Find where the given text appears and provide that cell's center as [X, Y] coordinate. 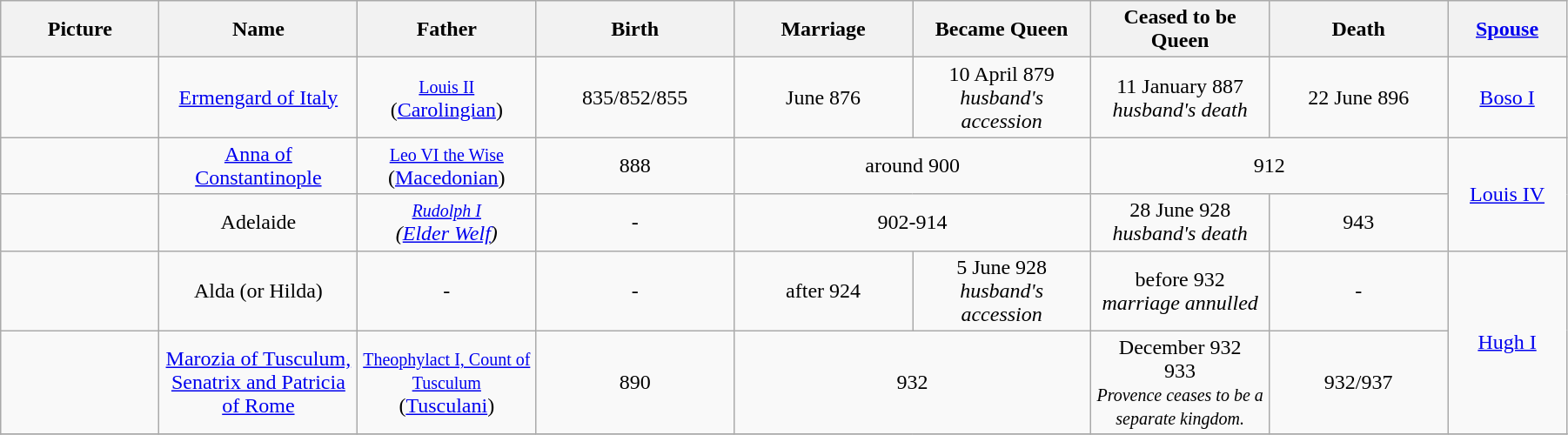
December 932933 Provence ceases to be a separate kingdom. [1180, 383]
Louis II(Carolingian) [447, 97]
943 [1359, 223]
Hugh I [1507, 343]
June 876 [823, 97]
902-914 [913, 223]
Louis IV [1507, 194]
Alda (or Hilda) [258, 291]
11 January 887husband's death [1180, 97]
835/852/855 [635, 97]
after 924 [823, 291]
around 900 [913, 165]
Name [258, 30]
Leo VI the Wise(Macedonian) [447, 165]
Spouse [1507, 30]
22 June 896 [1359, 97]
before 932marriage annulled [1180, 291]
Marozia of Tusculum, Senatrix and Patricia of Rome [258, 383]
Anna of Constantinople [258, 165]
Marriage [823, 30]
Boso I [1507, 97]
Rudolph I(Elder Welf) [447, 223]
912 [1270, 165]
Picture [80, 30]
Death [1359, 30]
Father [447, 30]
932/937 [1359, 383]
Adelaide [258, 223]
888 [635, 165]
28 June 928husband's death [1180, 223]
Became Queen [1002, 30]
932 [913, 383]
Ceased to be Queen [1180, 30]
Birth [635, 30]
5 June 928husband's accession [1002, 291]
10 April 879husband's accession [1002, 97]
Theophylact I, Count of Tusculum(Tusculani) [447, 383]
890 [635, 383]
Ermengard of Italy [258, 97]
